Extract the (X, Y) coordinate from the center of the cell holding the provided text.  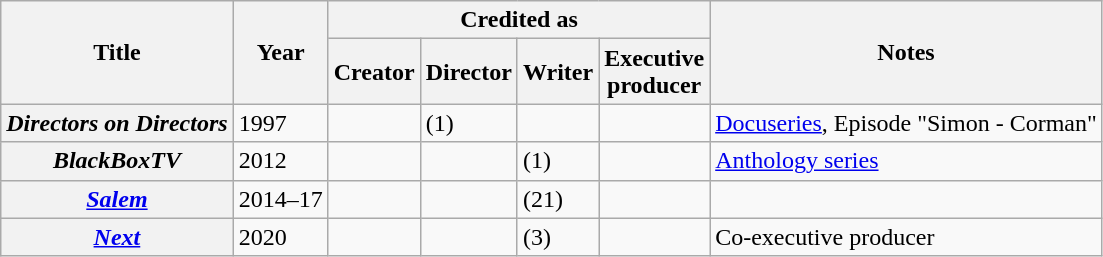
Docuseries, Episode "Simon - Corman" (906, 123)
BlackBoxTV (117, 161)
Executiveproducer (654, 72)
Anthology series (906, 161)
(3) (558, 237)
Director (468, 72)
Co-executive producer (906, 237)
2020 (280, 237)
1997 (280, 123)
Creator (374, 72)
Writer (558, 72)
Notes (906, 52)
Title (117, 52)
(21) (558, 199)
2012 (280, 161)
Salem (117, 199)
Next (117, 237)
Credited as (518, 20)
2014–17 (280, 199)
Year (280, 52)
Directors on Directors (117, 123)
